Identify which cell holds the provided text, then report its (X, Y) central coordinate. 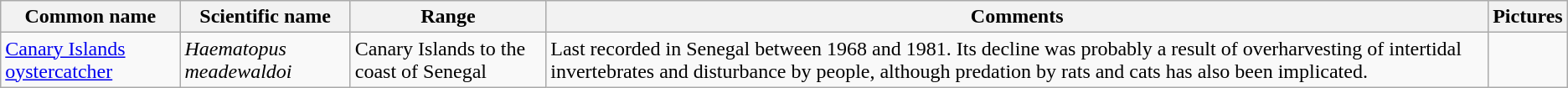
Canary Islands to the coast of Senegal (448, 60)
Haematopus meadewaldoi (265, 60)
Scientific name (265, 17)
Canary Islands oystercatcher (90, 60)
Range (448, 17)
Pictures (1528, 17)
Comments (1017, 17)
Common name (90, 17)
